Identify which cell holds the provided text, then report its [X, Y] central coordinate. 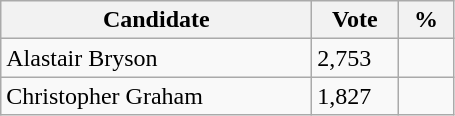
2,753 [355, 58]
Christopher Graham [156, 96]
Alastair Bryson [156, 58]
Vote [355, 20]
% [426, 20]
1,827 [355, 96]
Candidate [156, 20]
